Return the [x, y] coordinate for the center point of the cell that contains the specified text.  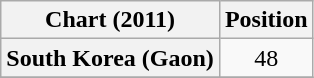
South Korea (Gaon) [110, 58]
Chart (2011) [110, 20]
48 [266, 58]
Position [266, 20]
